Find where the given text appears and provide that cell's center as [X, Y] coordinate. 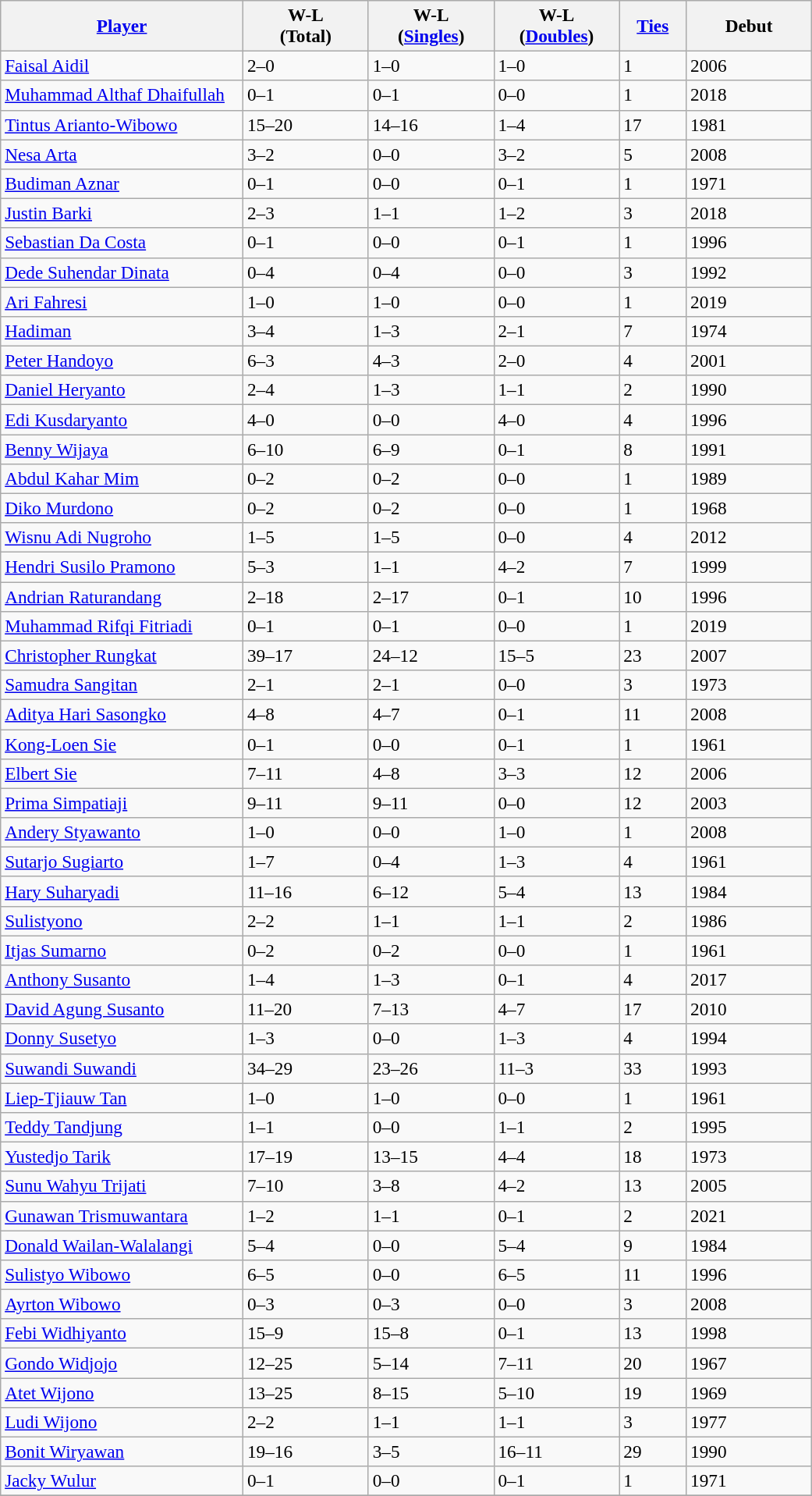
Peter Handoyo [122, 361]
7–13 [431, 1009]
6–9 [431, 449]
Player [122, 25]
Ari Fahresi [122, 301]
Hary Suharyadi [122, 891]
Budiman Aznar [122, 183]
2010 [749, 1009]
2–4 [306, 390]
3–8 [431, 1186]
5 [653, 154]
Aditya Hari Sasongko [122, 714]
18 [653, 1157]
Atet Wijono [122, 1392]
24–12 [431, 656]
Liep-Tjiauw Tan [122, 1097]
9 [653, 1245]
Muhammad Rifqi Fitriadi [122, 626]
Andery Styawanto [122, 832]
13–15 [431, 1157]
23 [653, 656]
3–5 [431, 1452]
11–16 [306, 891]
Ties [653, 25]
13–25 [306, 1392]
6–12 [431, 891]
Justin Barki [122, 213]
14–16 [431, 125]
1993 [749, 1068]
Donny Susetyo [122, 1039]
1994 [749, 1039]
1999 [749, 567]
Dede Suhendar Dinata [122, 272]
2001 [749, 361]
15–5 [557, 656]
Nesa Arta [122, 154]
Suwandi Suwandi [122, 1068]
Christopher Rungkat [122, 656]
Samudra Sangitan [122, 684]
Jacky Wulur [122, 1481]
15–20 [306, 125]
Bonit Wiryawan [122, 1452]
David Agung Susanto [122, 1009]
Ayrton Wibowo [122, 1304]
2005 [749, 1186]
Edi Kusdaryanto [122, 419]
12–25 [306, 1363]
17–19 [306, 1157]
Daniel Heryanto [122, 390]
Sulistyono [122, 921]
2007 [749, 656]
1967 [749, 1363]
2012 [749, 538]
Abdul Kahar Mim [122, 478]
Febi Widhiyanto [122, 1334]
Donald Wailan-Walalangi [122, 1245]
5–3 [306, 567]
Sutarjo Sugiarto [122, 862]
10 [653, 596]
1992 [749, 272]
33 [653, 1068]
Wisnu Adi Nugroho [122, 538]
Itjas Sumarno [122, 950]
Elbert Sie [122, 773]
20 [653, 1363]
8–15 [431, 1392]
16–11 [557, 1452]
Hadiman [122, 331]
6–3 [306, 361]
W-L(Doubles) [557, 25]
15–8 [431, 1334]
W-L(Total) [306, 25]
29 [653, 1452]
5–10 [557, 1392]
1998 [749, 1334]
Sunu Wahyu Trijati [122, 1186]
1969 [749, 1392]
3–4 [306, 331]
Debut [749, 25]
11–3 [557, 1068]
1995 [749, 1127]
4–3 [431, 361]
19–16 [306, 1452]
2003 [749, 803]
Hendri Susilo Pramono [122, 567]
4–4 [557, 1157]
Yustedjo Tarik [122, 1157]
1991 [749, 449]
Sulistyo Wibowo [122, 1274]
1981 [749, 125]
Ludi Wijono [122, 1422]
2–3 [306, 213]
5–14 [431, 1363]
19 [653, 1392]
8 [653, 449]
34–29 [306, 1068]
Gunawan Trismuwantara [122, 1216]
Andrian Raturandang [122, 596]
11–20 [306, 1009]
Sebastian Da Costa [122, 243]
1968 [749, 508]
7–10 [306, 1186]
6–10 [306, 449]
2021 [749, 1216]
1–7 [306, 862]
2017 [749, 979]
1974 [749, 331]
1977 [749, 1422]
Tintus Arianto-Wibowo [122, 125]
Kong-Loen Sie [122, 744]
Anthony Susanto [122, 979]
23–26 [431, 1068]
1989 [749, 478]
2–17 [431, 596]
Muhammad Althaf Dhaifullah [122, 95]
3–3 [557, 773]
Benny Wijaya [122, 449]
15–9 [306, 1334]
2–18 [306, 596]
1986 [749, 921]
Diko Murdono [122, 508]
W-L(Singles) [431, 25]
Prima Simpatiaji [122, 803]
Teddy Tandjung [122, 1127]
39–17 [306, 656]
Gondo Widjojo [122, 1363]
Faisal Aidil [122, 66]
